Return the (x, y) coordinate for the center point of the cell that contains the specified text.  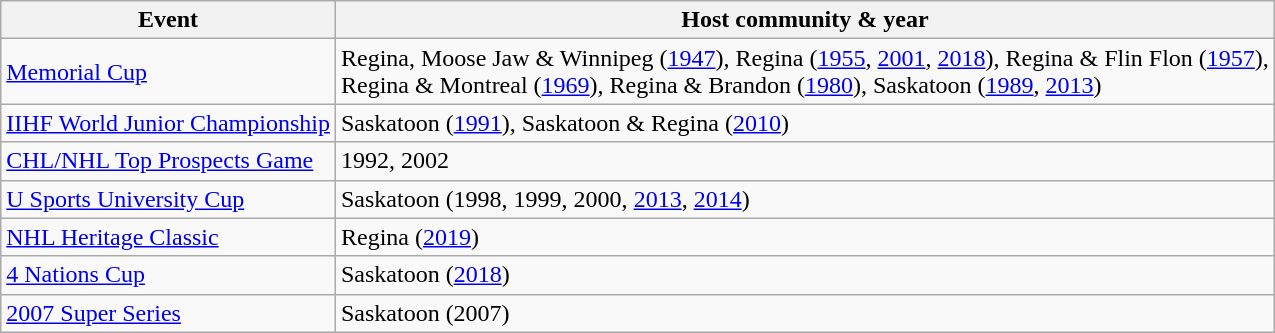
Saskatoon (1991), Saskatoon & Regina (2010) (804, 123)
Host community & year (804, 20)
Event (168, 20)
CHL/NHL Top Prospects Game (168, 161)
Saskatoon (2007) (804, 313)
IIHF World Junior Championship (168, 123)
NHL Heritage Classic (168, 237)
Saskatoon (1998, 1999, 2000, 2013, 2014) (804, 199)
Saskatoon (2018) (804, 275)
4 Nations Cup (168, 275)
Memorial Cup (168, 72)
U Sports University Cup (168, 199)
Regina (2019) (804, 237)
1992, 2002 (804, 161)
2007 Super Series (168, 313)
